For the text-containing cell, return its midpoint in [X, Y] coordinate format. 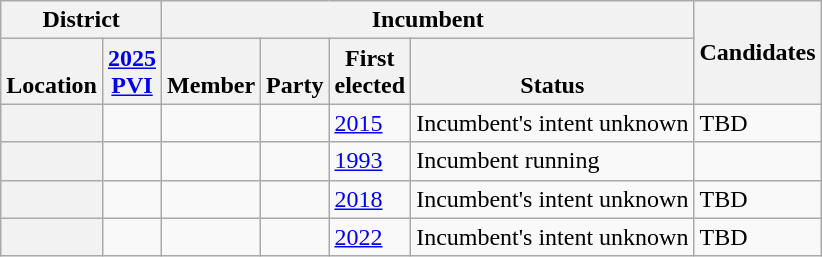
Firstelected [370, 72]
2018 [370, 199]
2015 [370, 123]
2025PVI [132, 72]
Status [552, 72]
Location [52, 72]
1993 [370, 161]
Member [212, 72]
Incumbent running [552, 161]
District [82, 20]
Candidates [758, 52]
2022 [370, 237]
Incumbent [428, 20]
Party [295, 72]
